Capture the cell that displays the provided text and extract its [X, Y] central coordinate. 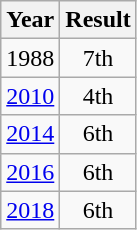
2010 [30, 96]
Year [30, 20]
4th [98, 96]
2014 [30, 134]
1988 [30, 58]
Result [98, 20]
2018 [30, 210]
7th [98, 58]
2016 [30, 172]
